From the cell containing the given text, extract its center point as (x, y) coordinate. 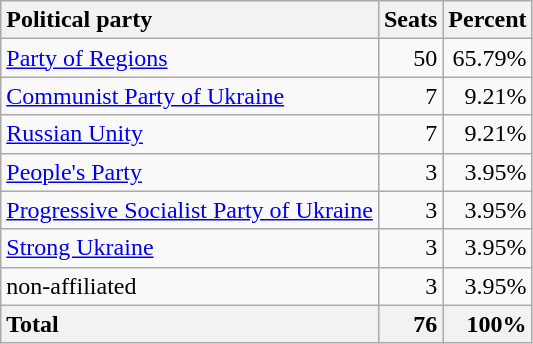
100% (488, 324)
Russian Unity (190, 134)
Percent (488, 20)
65.79% (488, 58)
Party of Regions (190, 58)
Progressive Socialist Party of Ukraine (190, 210)
non-affiliated (190, 286)
76 (410, 324)
Communist Party of Ukraine (190, 96)
Seats (410, 20)
50 (410, 58)
People's Party (190, 172)
Political party (190, 20)
Total (190, 324)
Strong Ukraine (190, 248)
